From the cell containing the given text, extract its center point as [X, Y] coordinate. 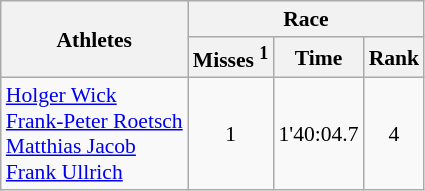
Misses 1 [231, 58]
Rank [394, 58]
Athletes [94, 40]
4 [394, 134]
1'40:04.7 [318, 134]
Holger WickFrank-Peter RoetschMatthias JacobFrank Ullrich [94, 134]
1 [231, 134]
Race [306, 19]
Time [318, 58]
